Extract the [X, Y] coordinate from the center of the cell holding the provided text.  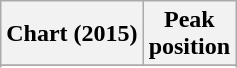
Chart (2015) [72, 34]
Peakposition [189, 34]
